Provide the [x, y] coordinate of the cell's center where the given text is located.  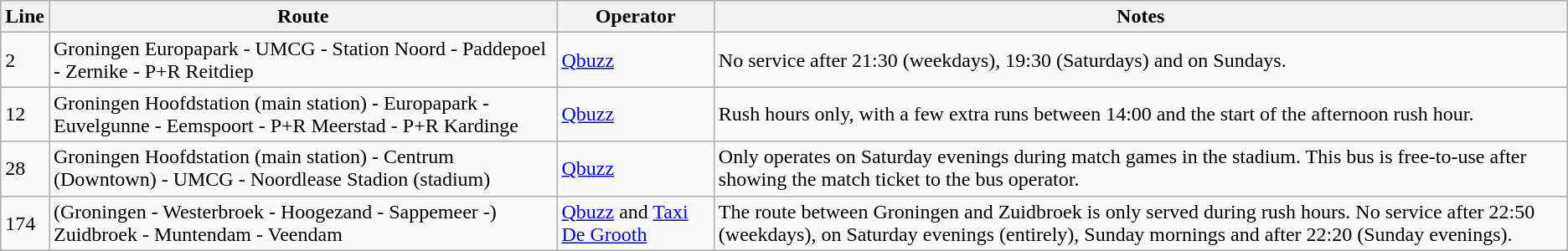
No service after 21:30 (weekdays), 19:30 (Saturdays) and on Sundays. [1141, 60]
Notes [1141, 17]
12 [25, 114]
Line [25, 17]
Route [302, 17]
28 [25, 169]
Operator [635, 17]
Qbuzz and Taxi De Grooth [635, 223]
2 [25, 60]
174 [25, 223]
Groningen Europapark - UMCG - Station Noord - Paddepoel - Zernike - P+R Reitdiep [302, 60]
Only operates on Saturday evenings during match games in the stadium. This bus is free-to-use after showing the match ticket to the bus operator. [1141, 169]
(Groningen - Westerbroek - Hoogezand - Sappemeer -) Zuidbroek - Muntendam - Veendam [302, 223]
Groningen Hoofdstation (main station) - Europapark - Euvelgunne - Eemspoort - P+R Meerstad - P+R Kardinge [302, 114]
Groningen Hoofdstation (main station) - Centrum (Downtown) - UMCG - Noordlease Stadion (stadium) [302, 169]
Rush hours only, with a few extra runs between 14:00 and the start of the afternoon rush hour. [1141, 114]
